Capture the cell that displays the provided text and extract its (X, Y) central coordinate. 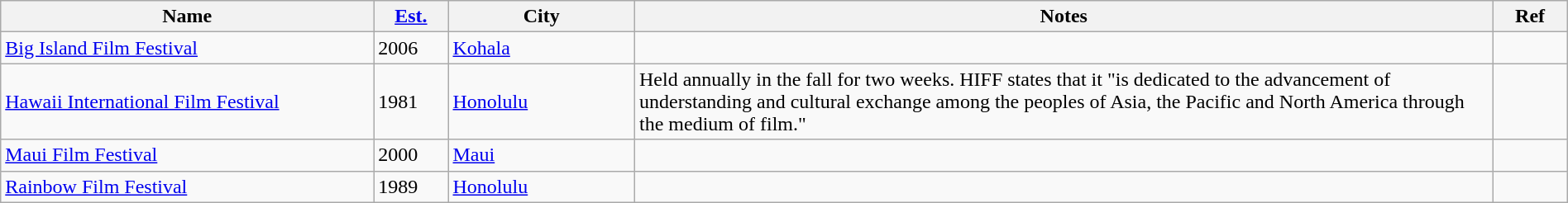
Kohala (542, 48)
Big Island Film Festival (187, 48)
1981 (411, 101)
Rainbow Film Festival (187, 186)
Ref (1530, 17)
Maui Film Festival (187, 155)
2006 (411, 48)
Notes (1064, 17)
Name (187, 17)
City (542, 17)
1989 (411, 186)
Maui (542, 155)
2000 (411, 155)
Est. (411, 17)
Hawaii International Film Festival (187, 101)
